Find where the given text appears and provide that cell's center as (x, y) coordinate. 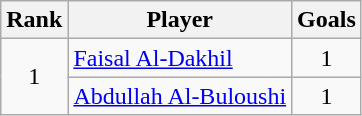
Abdullah Al-Buloushi (180, 96)
Goals (327, 20)
Rank (34, 20)
Player (180, 20)
Faisal Al-Dakhil (180, 58)
